Scan for the cell matching the given text and deliver its [x, y] coordinate at center. 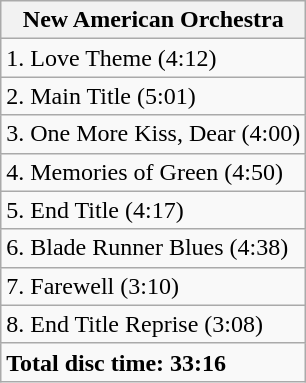
8. End Title Reprise (3:08) [154, 324]
1. Love Theme (4:12) [154, 58]
7. Farewell (3:10) [154, 286]
5. End Title (4:17) [154, 210]
2. Main Title (5:01) [154, 96]
Total disc time: 33:16 [154, 362]
6. Blade Runner Blues (4:38) [154, 248]
New American Orchestra [154, 20]
3. One More Kiss, Dear (4:00) [154, 134]
4. Memories of Green (4:50) [154, 172]
